Determine the [X, Y] coordinate at the center of the cell enclosing the given text.  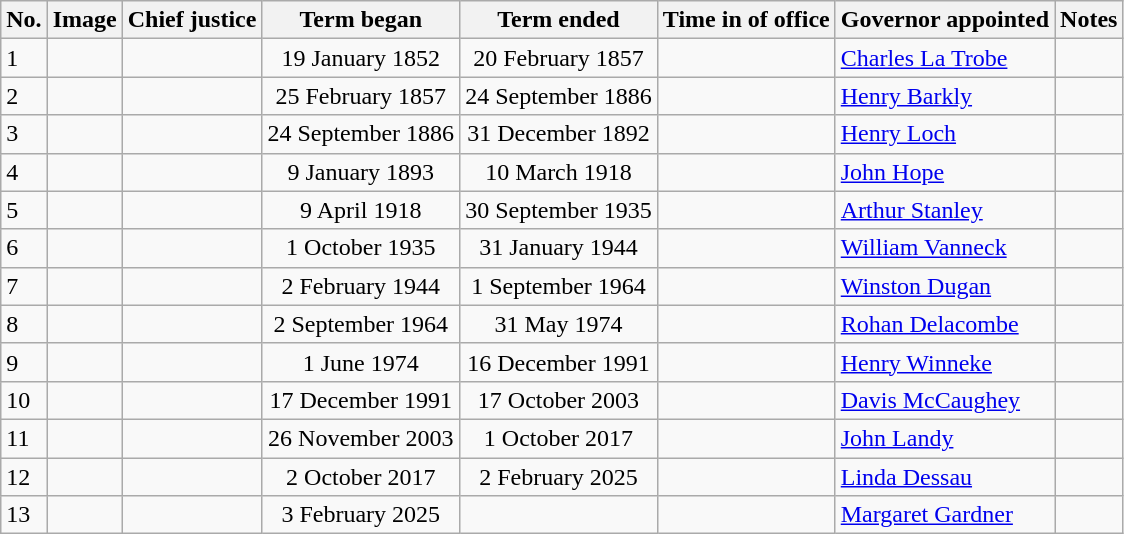
25 February 1857 [361, 96]
1 June 1974 [361, 362]
Henry Winneke [944, 362]
10 March 1918 [559, 172]
6 [24, 248]
No. [24, 20]
31 January 1944 [559, 248]
Henry Loch [944, 134]
Image [84, 20]
John Landy [944, 438]
17 October 2003 [559, 400]
Charles La Trobe [944, 58]
5 [24, 210]
7 [24, 286]
Rohan Delacombe [944, 324]
1 [24, 58]
Linda Dessau [944, 477]
26 November 2003 [361, 438]
3 [24, 134]
Davis McCaughey [944, 400]
John Hope [944, 172]
12 [24, 477]
2 September 1964 [361, 324]
4 [24, 172]
16 December 1991 [559, 362]
13 [24, 515]
1 September 1964 [559, 286]
Chief justice [192, 20]
8 [24, 324]
20 February 1857 [559, 58]
Time in of office [746, 20]
10 [24, 400]
3 February 2025 [361, 515]
1 October 1935 [361, 248]
31 December 1892 [559, 134]
1 October 2017 [559, 438]
2 February 1944 [361, 286]
9 [24, 362]
Term ended [559, 20]
9 January 1893 [361, 172]
Governor appointed [944, 20]
19 January 1852 [361, 58]
2 February 2025 [559, 477]
Winston Dugan [944, 286]
17 December 1991 [361, 400]
Term began [361, 20]
Henry Barkly [944, 96]
Arthur Stanley [944, 210]
31 May 1974 [559, 324]
11 [24, 438]
30 September 1935 [559, 210]
Margaret Gardner [944, 515]
William Vanneck [944, 248]
9 April 1918 [361, 210]
2 [24, 96]
Notes [1089, 20]
2 October 2017 [361, 477]
